Provide the (x, y) coordinate of the cell's center where the given text is located.  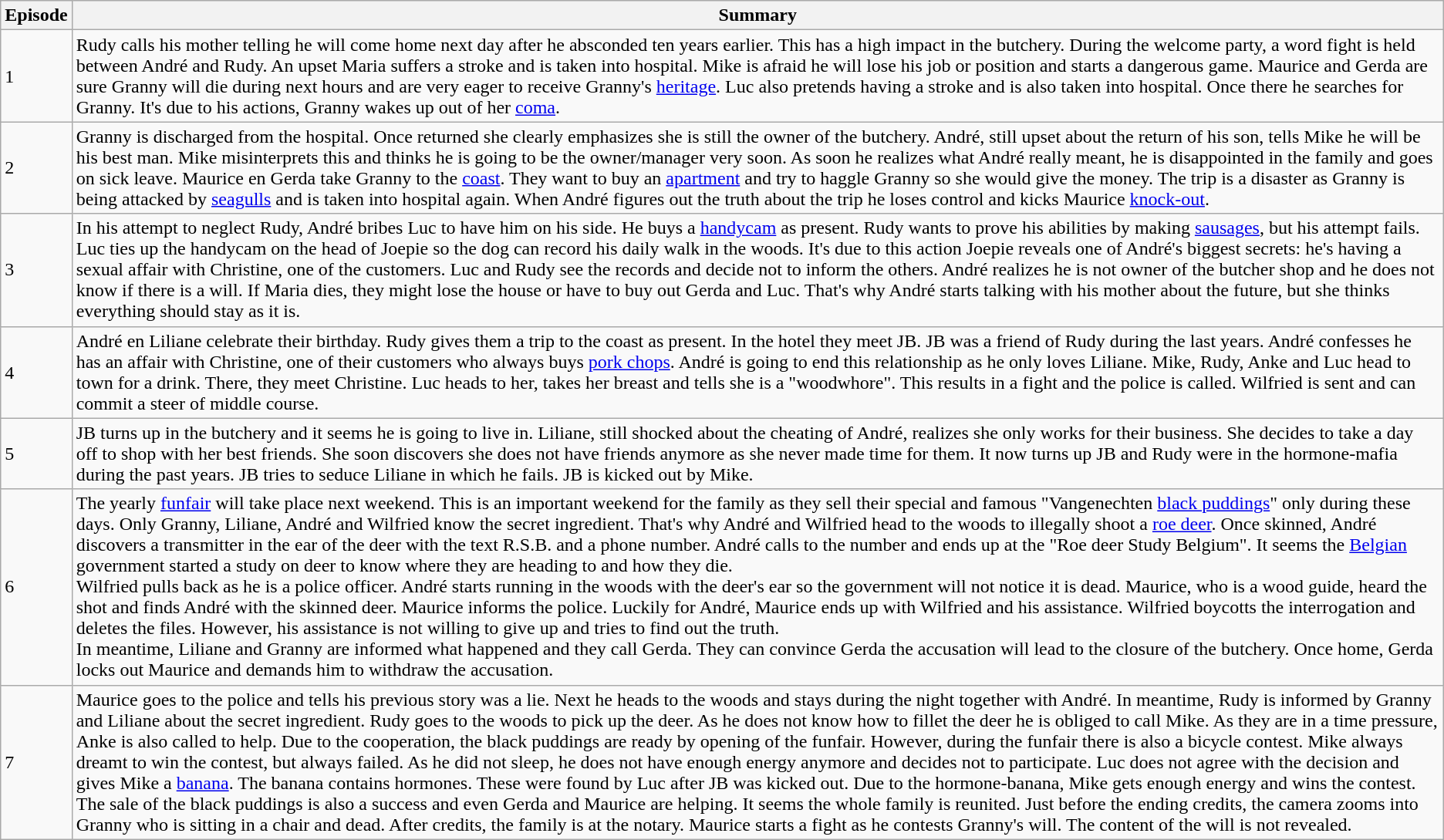
1 (36, 76)
Episode (36, 15)
7 (36, 762)
3 (36, 270)
4 (36, 372)
6 (36, 587)
Summary (757, 15)
5 (36, 454)
2 (36, 168)
